Extract the [x, y] coordinate from the center of the cell holding the provided text.  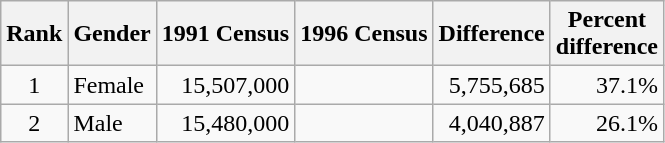
Male [112, 123]
15,507,000 [225, 85]
2 [34, 123]
Percentdifference [606, 34]
1 [34, 85]
15,480,000 [225, 123]
Difference [492, 34]
1996 Census [364, 34]
Gender [112, 34]
4,040,887 [492, 123]
Female [112, 85]
1991 Census [225, 34]
37.1% [606, 85]
5,755,685 [492, 85]
Rank [34, 34]
26.1% [606, 123]
